Capture the cell that displays the provided text and extract its [X, Y] central coordinate. 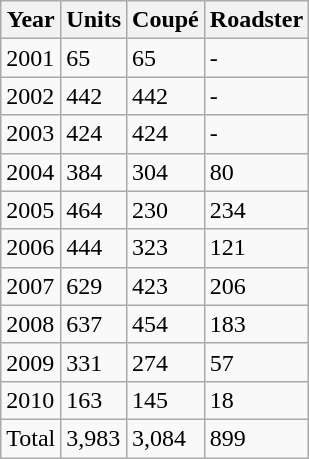
2002 [31, 96]
57 [256, 362]
Roadster [256, 20]
80 [256, 172]
444 [94, 248]
384 [94, 172]
2007 [31, 286]
323 [166, 248]
2001 [31, 58]
304 [166, 172]
629 [94, 286]
464 [94, 210]
2004 [31, 172]
3,084 [166, 438]
2010 [31, 400]
163 [94, 400]
183 [256, 324]
2008 [31, 324]
3,983 [94, 438]
2009 [31, 362]
Coupé [166, 20]
Total [31, 438]
Year [31, 20]
230 [166, 210]
274 [166, 362]
423 [166, 286]
331 [94, 362]
Units [94, 20]
899 [256, 438]
454 [166, 324]
121 [256, 248]
206 [256, 286]
234 [256, 210]
145 [166, 400]
637 [94, 324]
18 [256, 400]
2005 [31, 210]
2003 [31, 134]
2006 [31, 248]
